For the text-containing cell, return its midpoint in (X, Y) coordinate format. 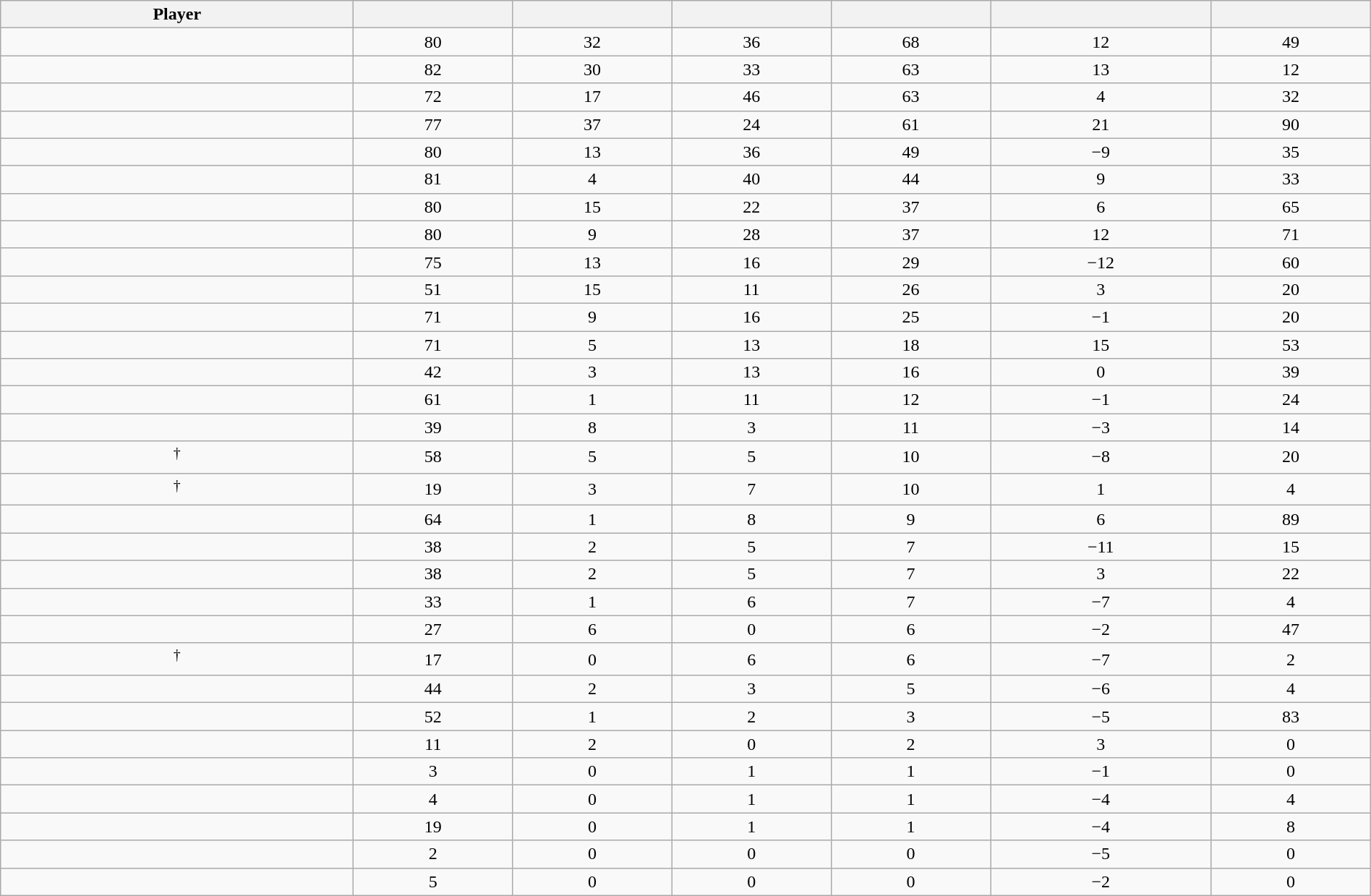
68 (910, 42)
72 (433, 97)
27 (433, 629)
64 (433, 519)
51 (433, 289)
82 (433, 69)
−3 (1101, 427)
46 (751, 97)
−12 (1101, 262)
52 (433, 717)
90 (1291, 124)
26 (910, 289)
25 (910, 317)
89 (1291, 519)
65 (1291, 207)
60 (1291, 262)
42 (433, 372)
81 (433, 179)
58 (433, 457)
28 (751, 234)
75 (433, 262)
29 (910, 262)
−8 (1101, 457)
53 (1291, 345)
47 (1291, 629)
30 (592, 69)
Player (177, 14)
40 (751, 179)
83 (1291, 717)
−9 (1101, 152)
18 (910, 345)
35 (1291, 152)
−6 (1101, 689)
−11 (1101, 547)
77 (433, 124)
14 (1291, 427)
21 (1101, 124)
